Scan for the cell matching the given text and deliver its (x, y) coordinate at center. 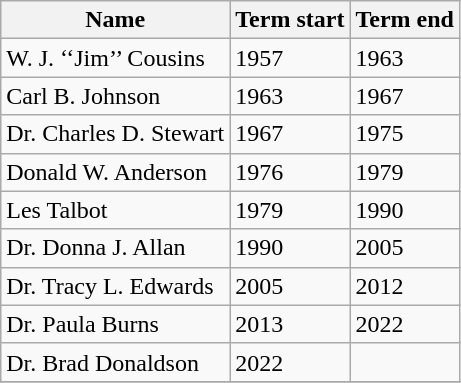
2013 (290, 324)
Term end (405, 20)
Term start (290, 20)
2012 (405, 286)
1975 (405, 134)
Dr. Paula Burns (116, 324)
1976 (290, 172)
Dr. Charles D. Stewart (116, 134)
Carl B. Johnson (116, 96)
Name (116, 20)
Dr. Brad Donaldson (116, 362)
Dr. Donna J. Allan (116, 248)
W. J. ‘‘Jim’’ Cousins (116, 58)
Donald W. Anderson (116, 172)
Dr. Tracy L. Edwards (116, 286)
Les Talbot (116, 210)
1957 (290, 58)
